Search for the cell housing the specified text and yield its [X, Y] center coordinate. 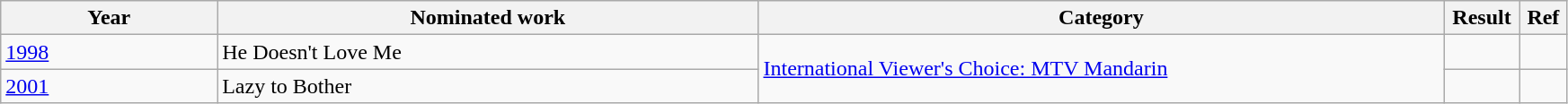
Ref [1543, 18]
International Viewer's Choice: MTV Mandarin [1102, 69]
Category [1102, 18]
Year [110, 18]
2001 [110, 86]
Lazy to Bother [488, 86]
Nominated work [488, 18]
He Doesn't Love Me [488, 52]
Result [1482, 18]
1998 [110, 52]
